Capture the cell that displays the provided text and extract its (x, y) central coordinate. 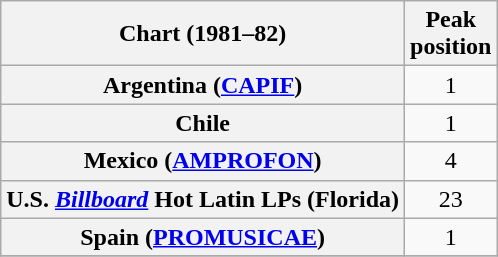
U.S. Billboard Hot Latin LPs (Florida) (203, 199)
Peak position (451, 34)
Mexico (AMPROFON) (203, 161)
Argentina (CAPIF) (203, 85)
4 (451, 161)
Spain (PROMUSICAE) (203, 237)
Chart (1981–82) (203, 34)
Chile (203, 123)
23 (451, 199)
